Capture the cell that displays the provided text and extract its (X, Y) central coordinate. 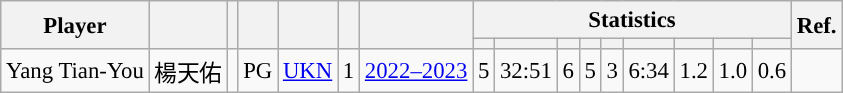
Player (75, 25)
6 (568, 71)
PG (258, 71)
1 (349, 71)
Ref. (816, 25)
Yang Tian-You (75, 71)
1.2 (694, 71)
Statistics (632, 20)
UKN (308, 71)
楊天佑 (188, 71)
6:34 (648, 71)
1.0 (732, 71)
3 (612, 71)
32:51 (526, 71)
0.6 (772, 71)
2022–2023 (416, 71)
